Return the [X, Y] coordinate for the center point of the cell that contains the specified text.  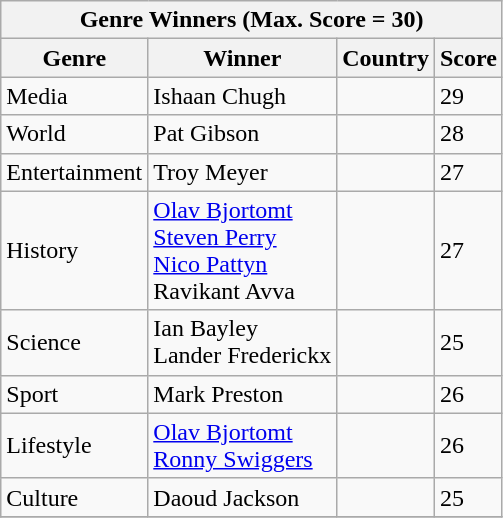
Mark Preston [242, 394]
Pat Gibson [242, 134]
Olav BjortomtRonny Swiggers [242, 446]
Ian BayleyLander Frederickx [242, 342]
Genre Winners (Max. Score = 30) [252, 20]
Sport [74, 394]
Culture [74, 497]
Olav BjortomtSteven Perry Nico PattynRavikant Avva [242, 250]
History [74, 250]
Daoud Jackson [242, 497]
Score [468, 58]
Winner [242, 58]
Troy Meyer [242, 172]
Ishaan Chugh [242, 96]
World [74, 134]
Science [74, 342]
Entertainment [74, 172]
Media [74, 96]
Genre [74, 58]
Country [386, 58]
29 [468, 96]
28 [468, 134]
Lifestyle [74, 446]
